Identify which cell holds the provided text, then report its (x, y) central coordinate. 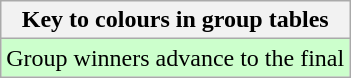
Group winners advance to the final (176, 58)
Key to colours in group tables (176, 20)
